Provide the (X, Y) coordinate of the cell's center where the given text is located.  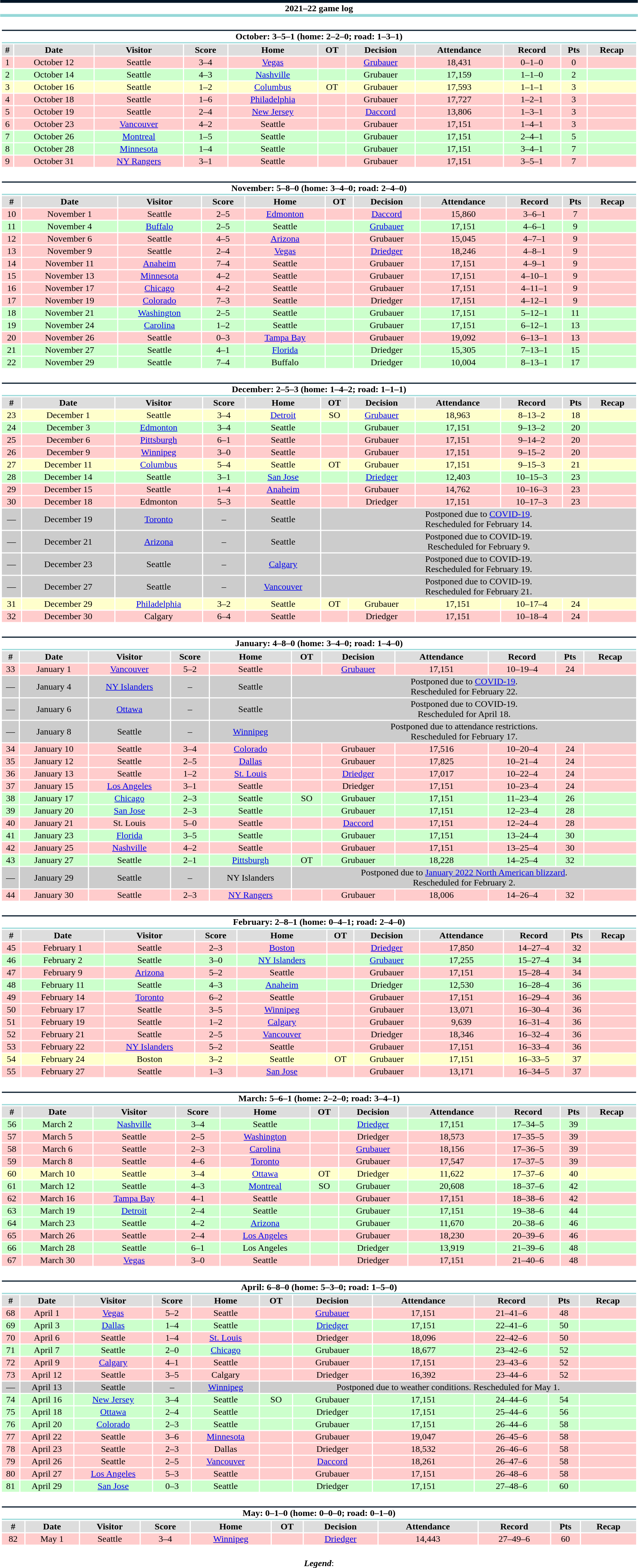
December 19 (68, 519)
December 9 (68, 452)
51 (11, 1022)
18,431 (459, 63)
December 1 (68, 415)
14–26–4 (522, 895)
January 10 (54, 749)
December 23 (68, 564)
75 (10, 1412)
10–23–4 (522, 786)
6–4 (224, 616)
29 (11, 490)
81 (10, 1486)
23–44–6 (511, 1375)
17–36–5 (528, 1149)
October: 3–5–1 (home: 2–2–0; road: 1–3–1) (319, 37)
6–2 (216, 998)
15,305 (463, 350)
15,860 (463, 214)
14,762 (458, 490)
16,392 (423, 1375)
October 28 (54, 149)
December 18 (68, 502)
1–5 (205, 137)
December: 2–5–3 (home: 1–4–2; road: 1–1–1) (319, 390)
1–3–1 (532, 112)
80 (10, 1474)
February 2 (63, 960)
5–12–1 (534, 313)
13–25–4 (522, 848)
18,096 (423, 1338)
8 (7, 149)
Postponed due to COVID-19.Rescheduled for February 14. (479, 519)
20–39–6 (528, 1236)
17,516 (441, 749)
16–28–4 (534, 985)
March 23 (58, 1223)
70 (10, 1338)
82 (13, 1539)
January 25 (54, 848)
April 27 (46, 1474)
December 11 (68, 465)
14–25–4 (522, 860)
4–7–1 (534, 239)
October 18 (54, 99)
April: 6–8–0 (home: 5–3–0; road: 1–5–0) (319, 1287)
November 11 (70, 263)
November 1 (70, 214)
March 26 (58, 1236)
January 21 (54, 823)
April 6 (46, 1338)
17–37–5 (528, 1162)
18,963 (458, 415)
18,573 (452, 1137)
January 6 (54, 709)
November 4 (70, 227)
March: 5–6–1 (home: 2–2–0; road: 3–4–1) (319, 1098)
February 17 (63, 1009)
21–41–6 (511, 1313)
3–4–1 (532, 149)
May: 0–1–0 (home: 0–0–0; road: 0–1–0) (319, 1513)
78 (10, 1449)
45 (11, 948)
March 8 (58, 1162)
October 26 (54, 137)
April 18 (46, 1412)
12–23–4 (522, 811)
14,443 (428, 1539)
April 16 (46, 1400)
20–38–6 (528, 1223)
17,727 (459, 99)
10,004 (463, 362)
February 9 (63, 973)
72 (10, 1362)
April 12 (46, 1375)
68 (10, 1313)
10–22–4 (522, 774)
1 (7, 63)
10–21–4 (522, 762)
October 14 (54, 75)
8–13–2 (532, 415)
9–15–3 (532, 465)
October 19 (54, 112)
19,092 (463, 337)
February 1 (63, 948)
10–19–4 (522, 669)
January 1 (54, 669)
Postponed due to January 2022 North American blizzard.Rescheduled for February 2. (464, 877)
November 29 (70, 362)
18,230 (452, 1236)
3–6 (172, 1437)
18,532 (423, 1449)
1–1–1 (532, 87)
April 9 (46, 1362)
January 15 (54, 786)
15–28–4 (534, 973)
69 (10, 1326)
18,228 (441, 860)
20,608 (452, 1186)
December 30 (68, 616)
6–13–1 (534, 337)
16–29–4 (534, 998)
January 12 (54, 762)
April 1 (46, 1313)
13–24–4 (522, 836)
31 (11, 604)
15–27–4 (534, 960)
4–12–1 (534, 301)
27 (11, 465)
22–42–6 (511, 1338)
11,670 (452, 1223)
Postponed due to COVID-19.Rescheduled for February 9. (479, 542)
9,639 (461, 1022)
December 15 (68, 490)
59 (12, 1162)
17,255 (461, 960)
April 7 (46, 1350)
19–38–6 (528, 1211)
February 22 (63, 1047)
0–1–0 (532, 63)
16–30–4 (534, 1009)
71 (10, 1350)
November 19 (70, 301)
49 (11, 998)
November 21 (70, 313)
73 (10, 1375)
18–37–6 (528, 1186)
March 2 (58, 1124)
Postponed due to COVID-19.Rescheduled for February 19. (479, 564)
16–33–5 (534, 1059)
17–34–5 (528, 1124)
22–41–6 (511, 1326)
25 (11, 440)
35 (10, 762)
0 (574, 63)
18–38–6 (528, 1198)
October 31 (54, 161)
5–4 (224, 465)
12–24–4 (522, 823)
4–10–1 (534, 276)
17–37–6 (528, 1174)
67 (12, 1260)
18,246 (463, 251)
January 4 (54, 686)
18,156 (452, 1149)
18,006 (441, 895)
March 5 (58, 1137)
4–8–1 (534, 251)
Postponed due to attendance restrictions.Rescheduled for February 17. (464, 731)
10–18–4 (532, 616)
January 17 (54, 798)
13,806 (459, 112)
April 23 (46, 1449)
March 30 (58, 1260)
March 10 (58, 1174)
April 20 (46, 1425)
January 23 (54, 836)
January 20 (54, 811)
February 14 (63, 998)
9–13–2 (532, 427)
23–42–6 (511, 1350)
2–0 (172, 1350)
7–3 (223, 301)
January 8 (54, 731)
26–44–6 (511, 1425)
November 27 (70, 350)
18,677 (423, 1350)
14–27–4 (534, 948)
26–46–6 (511, 1449)
79 (10, 1461)
April 3 (46, 1326)
16–33–4 (534, 1047)
March 6 (58, 1149)
7–13–1 (534, 350)
17,017 (441, 774)
16 (11, 288)
26–48–6 (511, 1474)
17,850 (461, 948)
17–35–5 (528, 1137)
9–14–2 (532, 440)
3–6–1 (534, 214)
December 3 (68, 427)
74 (10, 1400)
3–5–1 (532, 161)
December 29 (68, 604)
13,071 (461, 1009)
17,159 (459, 75)
February: 2–8–1 (home: 0–4–1; road: 2–4–0) (319, 922)
13,171 (461, 1072)
6–12–1 (534, 326)
8–13–1 (534, 362)
4 (7, 99)
21–39–6 (528, 1248)
63 (12, 1211)
1–3 (216, 1072)
26–47–6 (511, 1461)
1–4–1 (532, 124)
Postponed due to COVID-19.Rescheduled for February 21. (479, 587)
64 (12, 1223)
17,825 (441, 762)
2–4–1 (532, 137)
18,261 (423, 1461)
15,045 (463, 239)
24–44–6 (511, 1400)
May 1 (52, 1539)
16–32–4 (534, 1034)
10–16–3 (532, 490)
October 23 (54, 124)
November: 5–8–0 (home: 3–4–0; road: 2–4–0) (319, 188)
February 11 (63, 985)
February 27 (63, 1072)
53 (11, 1047)
January 29 (54, 877)
76 (10, 1425)
October 16 (54, 87)
21–40–6 (528, 1260)
43 (10, 860)
February 21 (63, 1034)
November 24 (70, 326)
11–23–4 (522, 798)
10–15–3 (532, 477)
22 (11, 362)
October 12 (54, 63)
November 6 (70, 239)
January: 4–8–0 (home: 3–4–0; road: 1–4–0) (319, 644)
1–2–1 (532, 99)
10 (11, 214)
25–44–6 (511, 1412)
62 (12, 1198)
March 19 (58, 1211)
65 (12, 1236)
March 16 (58, 1198)
18,346 (461, 1034)
5–0 (190, 823)
4–11–1 (534, 288)
1–1–0 (532, 75)
January 13 (54, 774)
Postponed due to COVID-19.Rescheduled for February 22. (464, 686)
April 22 (46, 1437)
March 28 (58, 1248)
10–17–4 (532, 604)
12,530 (461, 985)
47 (11, 973)
77 (10, 1437)
Postponed due to weather conditions. Rescheduled for May 1. (448, 1387)
16–34–5 (534, 1072)
Postponed due to COVID-19.Rescheduled for April 18. (464, 709)
April 13 (46, 1387)
6 (7, 124)
11,622 (452, 1174)
12 (11, 239)
4–9–1 (534, 263)
13,919 (452, 1248)
10–20–4 (522, 749)
26–45–6 (511, 1437)
41 (10, 836)
February 24 (63, 1059)
16–31–4 (534, 1022)
2021–22 game log (319, 8)
4–5 (223, 239)
December 27 (68, 587)
November 26 (70, 337)
April 29 (46, 1486)
December 21 (68, 542)
33 (10, 669)
2–1 (190, 860)
February 19 (63, 1022)
December 14 (68, 477)
19 (11, 326)
4–6–1 (534, 227)
27–49–6 (514, 1539)
27–48–6 (511, 1486)
17,547 (452, 1162)
14 (11, 263)
38 (10, 798)
55 (11, 1072)
12,403 (458, 477)
66 (12, 1248)
1–6 (205, 99)
17,593 (459, 87)
November 9 (70, 251)
January 30 (54, 895)
November 13 (70, 276)
23–43–6 (511, 1362)
19,047 (423, 1437)
9–15–2 (532, 452)
57 (12, 1137)
4–6 (198, 1162)
61 (12, 1186)
November 17 (70, 288)
December 6 (68, 440)
10–17–3 (532, 502)
April 26 (46, 1461)
March 12 (58, 1186)
January 27 (54, 860)
